Return the [x, y] coordinate for the center point of the cell that contains the specified text.  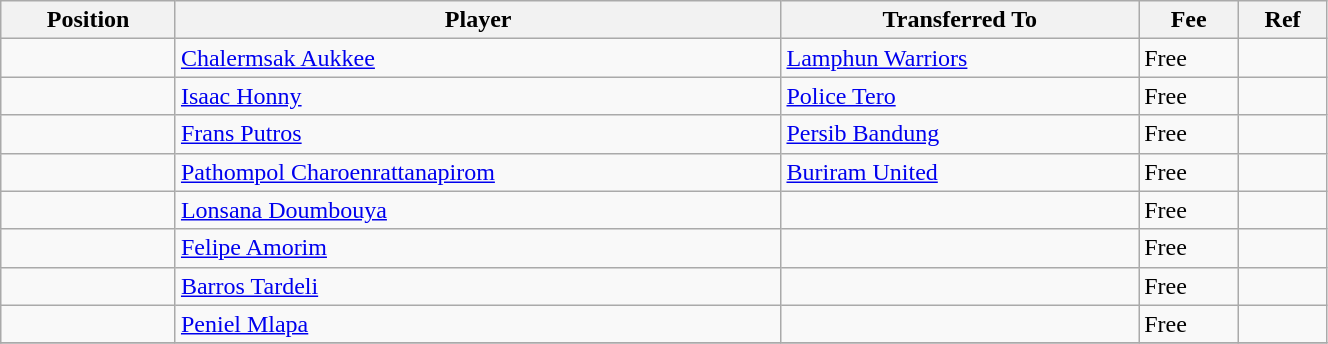
Ref [1283, 20]
Transferred To [960, 20]
Persib Bandung [960, 134]
Fee [1189, 20]
Barros Tardeli [478, 286]
Felipe Amorim [478, 248]
Lamphun Warriors [960, 58]
Lonsana Doumbouya [478, 210]
Player [478, 20]
Police Tero [960, 96]
Buriram United [960, 172]
Chalermsak Aukkee [478, 58]
Peniel Mlapa [478, 324]
Frans Putros [478, 134]
Pathompol Charoenrattanapirom [478, 172]
Isaac Honny [478, 96]
Position [88, 20]
